Search for the cell housing the specified text and yield its (X, Y) center coordinate. 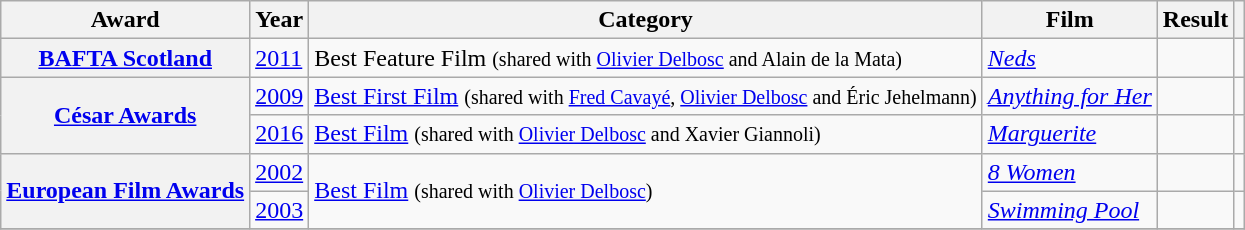
European Film Awards (126, 191)
Category (646, 20)
Swimming Pool (1070, 210)
Neds (1070, 58)
Best Film (shared with Olivier Delbosc) (646, 191)
Best Feature Film (shared with Olivier Delbosc and Alain de la Mata) (646, 58)
Film (1070, 20)
Result (1195, 20)
2003 (280, 210)
2002 (280, 172)
César Awards (126, 115)
2009 (280, 96)
Best First Film (shared with Fred Cavayé, Olivier Delbosc and Éric Jehelmann) (646, 96)
Best Film (shared with Olivier Delbosc and Xavier Giannoli) (646, 134)
2016 (280, 134)
2011 (280, 58)
Anything for Her (1070, 96)
8 Women (1070, 172)
Marguerite (1070, 134)
BAFTA Scotland (126, 58)
Year (280, 20)
Award (126, 20)
